Return the (x, y) coordinate for the center point of the cell that contains the specified text.  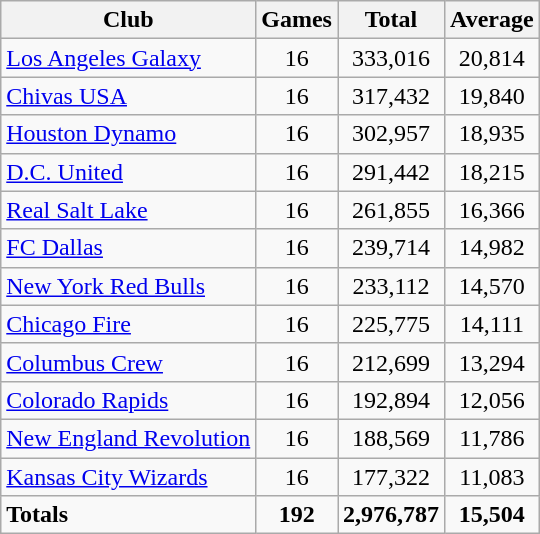
Kansas City Wizards (128, 477)
192 (297, 515)
15,504 (492, 515)
Chicago Fire (128, 324)
14,111 (492, 324)
14,982 (492, 248)
New England Revolution (128, 438)
Total (392, 20)
Houston Dynamo (128, 134)
18,935 (492, 134)
Real Salt Lake (128, 210)
302,957 (392, 134)
Average (492, 20)
20,814 (492, 58)
18,215 (492, 172)
11,083 (492, 477)
225,775 (392, 324)
333,016 (392, 58)
13,294 (492, 362)
Games (297, 20)
New York Red Bulls (128, 286)
FC Dallas (128, 248)
16,366 (492, 210)
D.C. United (128, 172)
192,894 (392, 400)
14,570 (492, 286)
Los Angeles Galaxy (128, 58)
Totals (128, 515)
261,855 (392, 210)
12,056 (492, 400)
2,976,787 (392, 515)
291,442 (392, 172)
233,112 (392, 286)
11,786 (492, 438)
Columbus Crew (128, 362)
188,569 (392, 438)
212,699 (392, 362)
317,432 (392, 96)
177,322 (392, 477)
Club (128, 20)
Chivas USA (128, 96)
19,840 (492, 96)
239,714 (392, 248)
Colorado Rapids (128, 400)
